From the cell containing the given text, extract its center point as (x, y) coordinate. 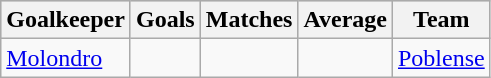
Molondro (66, 58)
Goalkeeper (66, 20)
Poblense (441, 58)
Team (441, 20)
Matches (249, 20)
Goals (165, 20)
Average (346, 20)
